Return the (x, y) coordinate for the center point of the cell that contains the specified text.  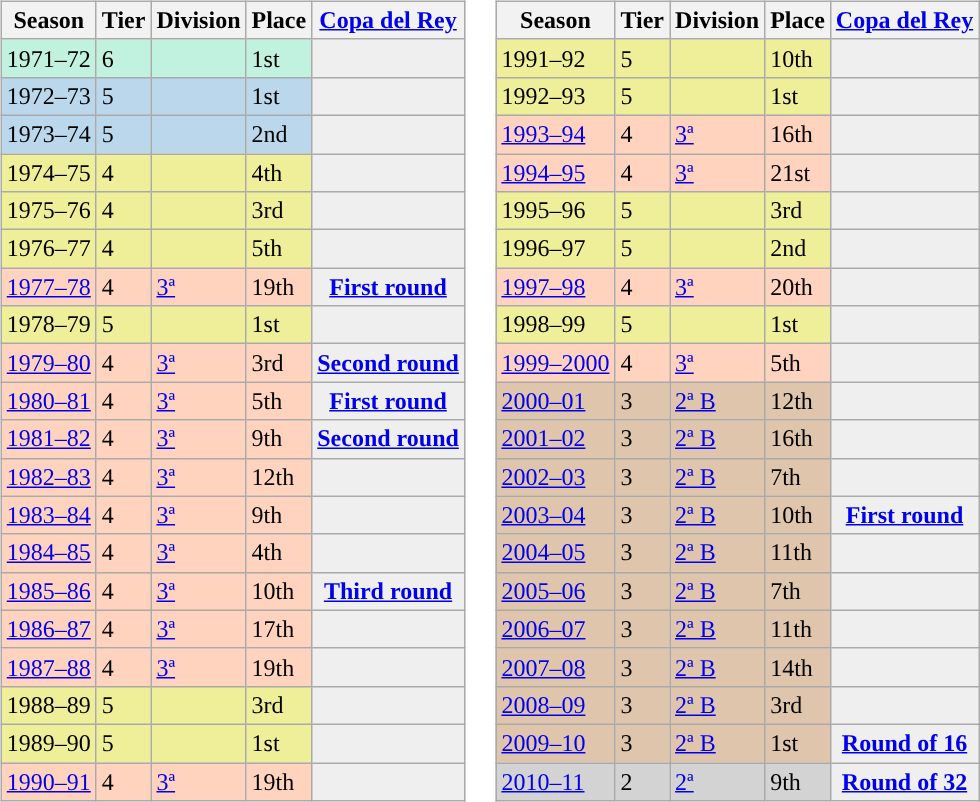
1992–93 (556, 96)
2009–10 (556, 743)
1978–79 (48, 325)
Round of 32 (904, 781)
6 (124, 58)
1982–83 (48, 477)
1973–74 (48, 134)
1995–96 (556, 211)
1981–82 (48, 439)
1972–73 (48, 96)
1985–86 (48, 591)
1976–77 (48, 249)
1988–89 (48, 705)
2001–02 (556, 439)
1987–88 (48, 667)
1983–84 (48, 515)
2005–06 (556, 591)
17th (279, 629)
2ª (718, 781)
2002–03 (556, 477)
2 (642, 781)
1974–75 (48, 173)
1977–78 (48, 287)
1979–80 (48, 363)
1986–87 (48, 629)
1999–2000 (556, 363)
1980–81 (48, 401)
2008–09 (556, 705)
1989–90 (48, 743)
1994–95 (556, 173)
2006–07 (556, 629)
2010–11 (556, 781)
1996–97 (556, 249)
Round of 16 (904, 743)
2003–04 (556, 515)
1990–91 (48, 781)
2007–08 (556, 667)
1998–99 (556, 325)
1993–94 (556, 134)
1975–76 (48, 211)
1984–85 (48, 553)
20th (798, 287)
1997–98 (556, 287)
21st (798, 173)
Third round (388, 591)
2004–05 (556, 553)
1991–92 (556, 58)
14th (798, 667)
2000–01 (556, 401)
1971–72 (48, 58)
